Scan for the cell matching the given text and deliver its [x, y] coordinate at center. 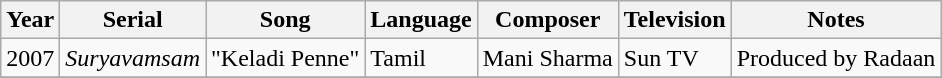
Television [674, 20]
Song [286, 20]
Serial [133, 20]
Suryavamsam [133, 58]
Produced by Radaan [836, 58]
"Keladi Penne" [286, 58]
Composer [548, 20]
Tamil [421, 58]
Mani Sharma [548, 58]
2007 [30, 58]
Notes [836, 20]
Year [30, 20]
Sun TV [674, 58]
Language [421, 20]
